Extract the [x, y] coordinate from the center of the cell holding the provided text.  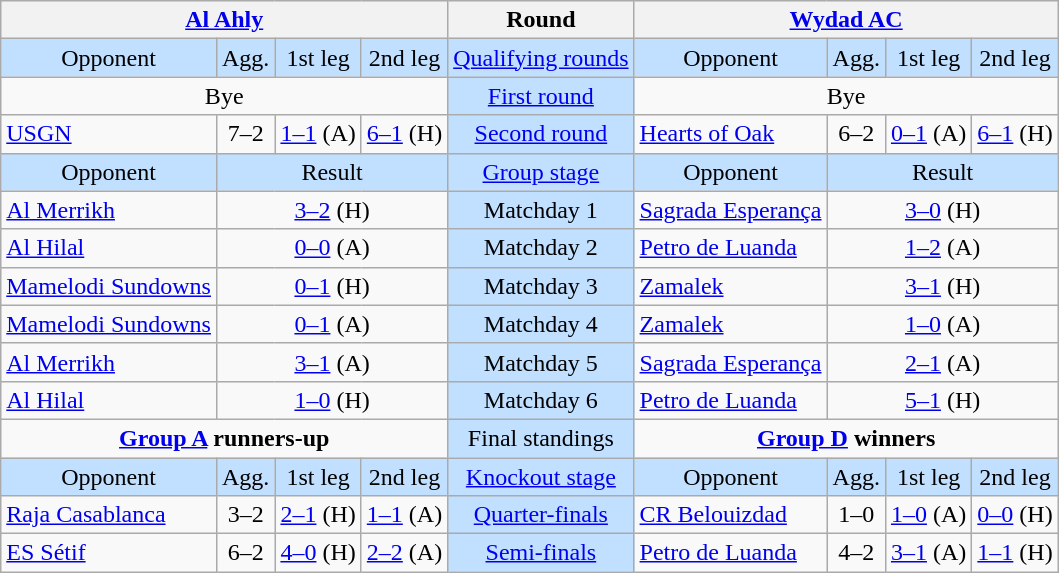
2–1 (A) [942, 362]
5–1 (H) [942, 400]
Wydad AC [846, 20]
Matchday 1 [541, 210]
Group D winners [846, 438]
USGN [109, 134]
Knockout stage [541, 477]
Matchday 4 [541, 324]
Al Ahly [224, 20]
1–1 (H) [1015, 553]
Quarter-finals [541, 515]
2–2 (A) [404, 553]
Group A runners-up [224, 438]
3–2 (H) [332, 210]
Matchday 5 [541, 362]
3–0 (H) [942, 210]
Matchday 2 [541, 248]
Round [541, 20]
4–2 [856, 553]
0–0 (H) [1015, 515]
ES Sétif [109, 553]
1–0 (H) [332, 400]
CR Belouizdad [730, 515]
First round [541, 96]
3–2 [245, 515]
Semi-finals [541, 553]
0–1 (H) [332, 286]
4–0 (H) [318, 553]
3–1 (H) [942, 286]
1–0 [856, 515]
Group stage [541, 172]
Hearts of Oak [730, 134]
7–2 [245, 134]
Matchday 3 [541, 286]
Final standings [541, 438]
Second round [541, 134]
2–1 (H) [318, 515]
0–0 (A) [332, 248]
Matchday 6 [541, 400]
Qualifying rounds [541, 58]
Raja Casablanca [109, 515]
1–2 (A) [942, 248]
